From the cell containing the given text, extract its center point as (x, y) coordinate. 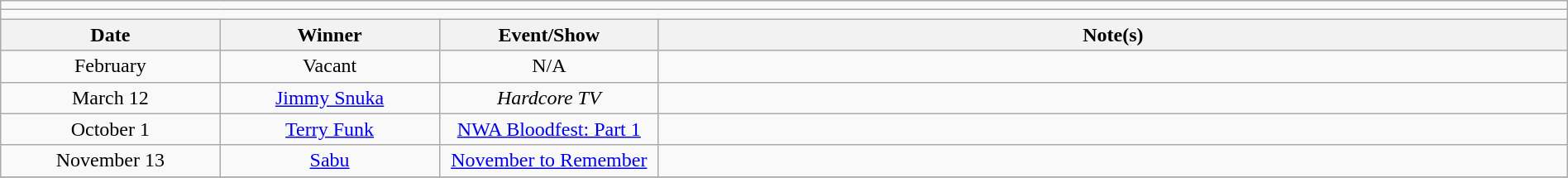
NWA Bloodfest: Part 1 (549, 129)
October 1 (111, 129)
N/A (549, 66)
Winner (329, 35)
Terry Funk (329, 129)
Date (111, 35)
Sabu (329, 161)
Event/Show (549, 35)
Vacant (329, 66)
November 13 (111, 161)
Note(s) (1113, 35)
February (111, 66)
Hardcore TV (549, 98)
Jimmy Snuka (329, 98)
November to Remember (549, 161)
March 12 (111, 98)
